Determine the (x, y) coordinate at the center of the cell enclosing the given text.  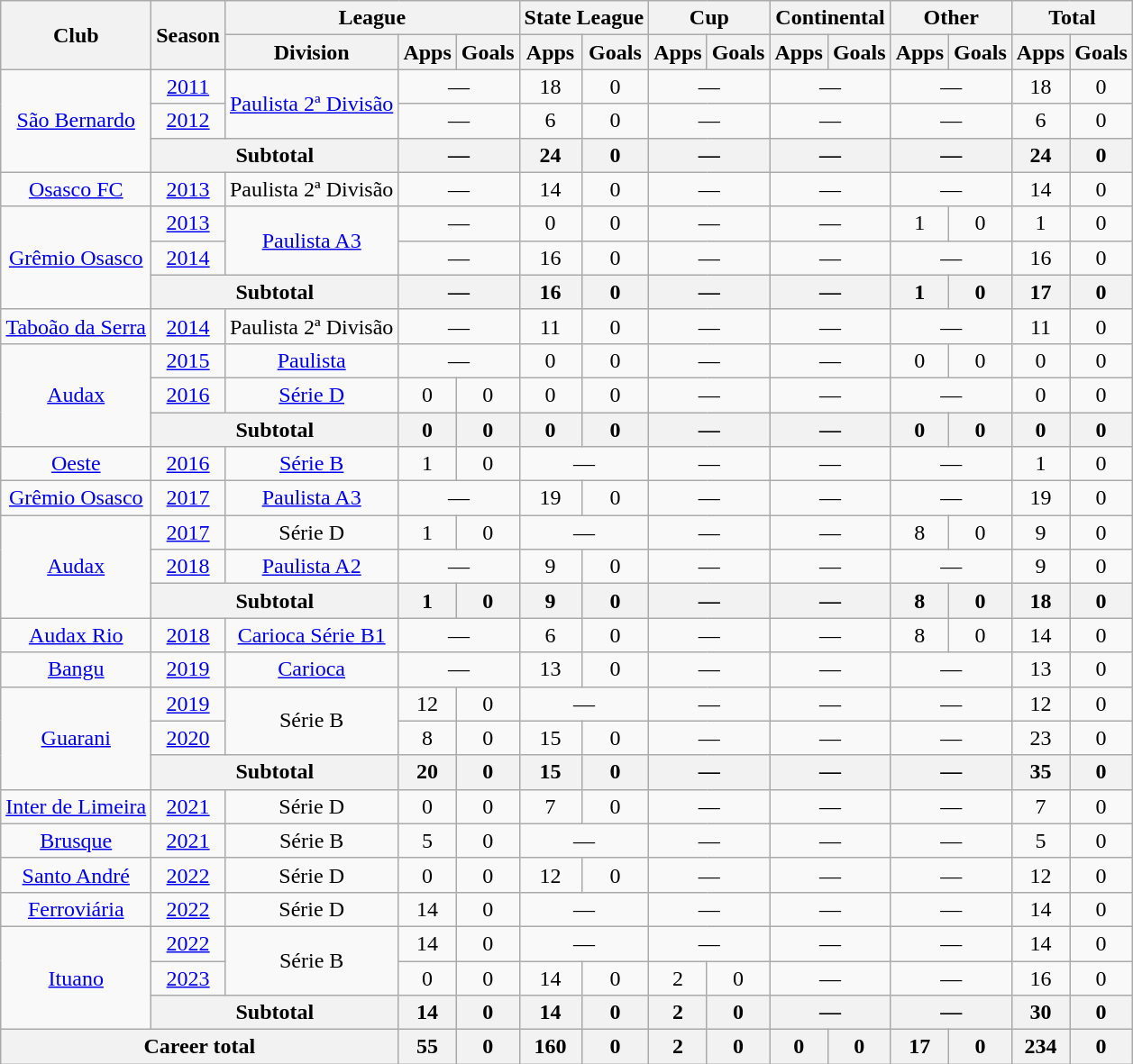
Brusque (76, 841)
Santo André (76, 875)
Bangu (76, 669)
Osasco FC (76, 189)
Club (76, 35)
Audax Rio (76, 635)
Ituano (76, 978)
23 (1040, 738)
Inter de Limeira (76, 806)
Cup (709, 18)
Guarani (76, 738)
160 (550, 1047)
35 (1040, 772)
Season (188, 35)
2015 (188, 360)
São Bernardo (76, 121)
Total (1072, 18)
2020 (188, 738)
Division (311, 52)
State League (584, 18)
55 (427, 1047)
20 (427, 772)
Taboão da Serra (76, 326)
Oeste (76, 464)
2023 (188, 978)
Other (951, 18)
30 (1040, 1013)
2012 (188, 121)
Paulista A2 (311, 567)
Ferroviária (76, 909)
2011 (188, 86)
Career total (200, 1047)
League (371, 18)
Continental (830, 18)
Carioca (311, 669)
234 (1040, 1047)
Paulista (311, 360)
Carioca Série B1 (311, 635)
